Provide the (X, Y) coordinate of the cell's center where the given text is located.  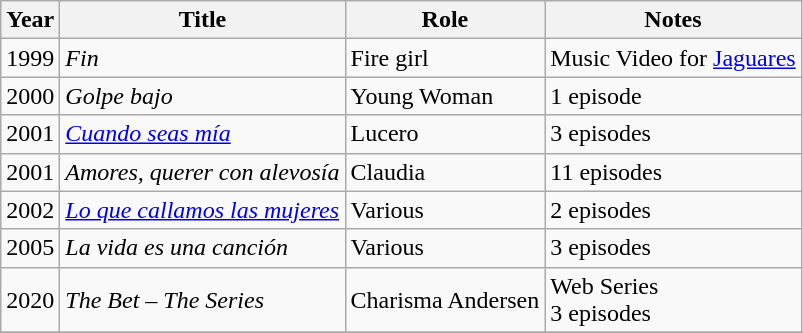
Young Woman (445, 96)
Cuando seas mía (202, 134)
2000 (30, 96)
1 episode (673, 96)
2005 (30, 248)
Claudia (445, 172)
Music Video for Jaguares (673, 58)
Golpe bajo (202, 96)
The Bet – The Series (202, 300)
2 episodes (673, 210)
Year (30, 20)
Title (202, 20)
2020 (30, 300)
La vida es una canción (202, 248)
Fire girl (445, 58)
1999 (30, 58)
Lo que callamos las mujeres (202, 210)
Web Series3 episodes (673, 300)
Role (445, 20)
Notes (673, 20)
Charisma Andersen (445, 300)
Amores, querer con alevosía (202, 172)
Fin (202, 58)
11 episodes (673, 172)
2002 (30, 210)
Lucero (445, 134)
